Provide the (X, Y) coordinate of the cell's center where the given text is located.  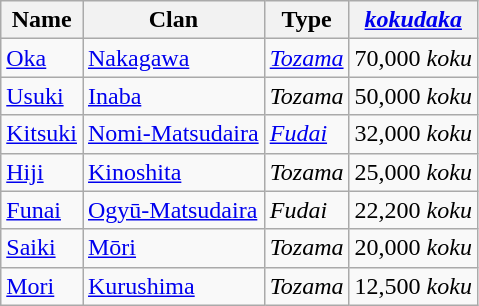
32,000 koku (413, 134)
Nakagawa (173, 58)
Nomi-Matsudaira (173, 134)
Name (42, 20)
Usuki (42, 96)
Saiki (42, 248)
Clan (173, 20)
Kurushima (173, 286)
Kitsuki (42, 134)
Type (306, 20)
Ogyū-Matsudaira (173, 210)
50,000 koku (413, 96)
Mori (42, 286)
kokudaka (413, 20)
Inaba (173, 96)
Hiji (42, 172)
Mōri (173, 248)
12,500 koku (413, 286)
22,200 koku (413, 210)
Oka (42, 58)
25,000 koku (413, 172)
Kinoshita (173, 172)
70,000 koku (413, 58)
20,000 koku (413, 248)
Funai (42, 210)
